Provide the (x, y) coordinate of the cell's center where the given text is located.  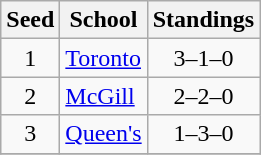
Seed (30, 20)
Queen's (104, 134)
3–1–0 (203, 58)
Standings (203, 20)
3 (30, 134)
2 (30, 96)
1–3–0 (203, 134)
McGill (104, 96)
Toronto (104, 58)
School (104, 20)
2–2–0 (203, 96)
1 (30, 58)
